Find where the given text appears and provide that cell's center as [x, y] coordinate. 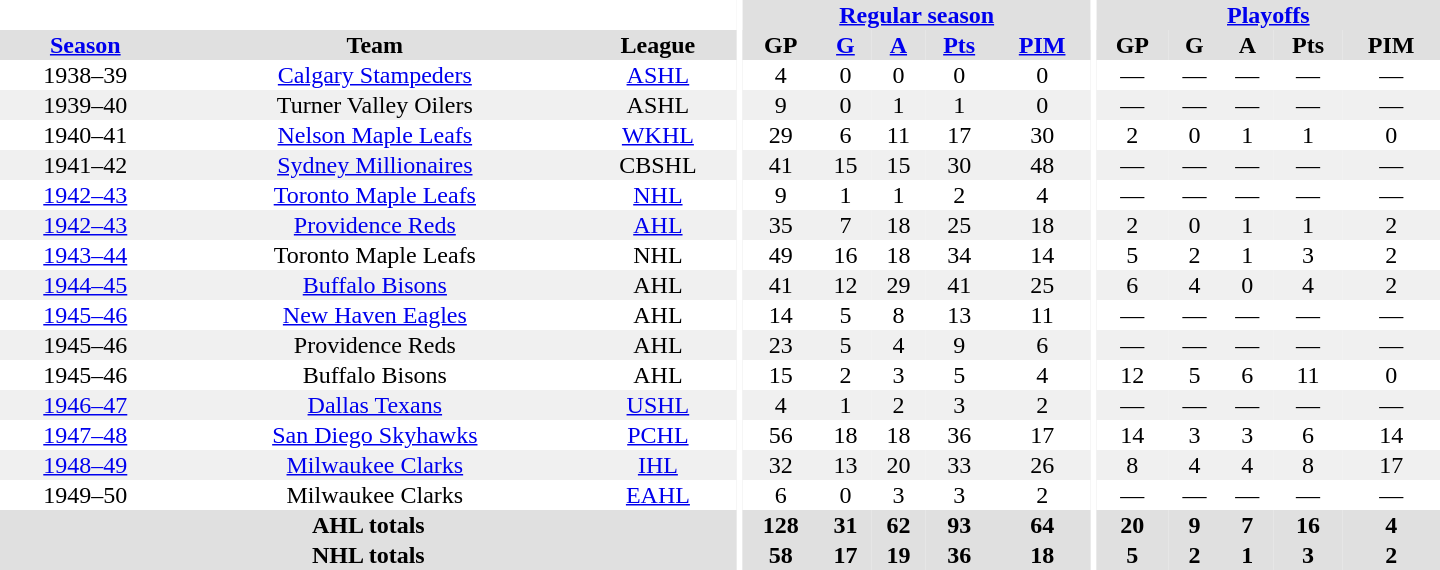
19 [898, 555]
Playoffs [1268, 15]
Regular season [917, 15]
34 [960, 255]
35 [781, 225]
26 [1042, 465]
31 [846, 525]
AHL totals [368, 525]
Sydney Millionaires [376, 165]
Season [86, 45]
CBSHL [658, 165]
58 [781, 555]
Team [376, 45]
33 [960, 465]
Calgary Stampeders [376, 75]
23 [781, 345]
1941–42 [86, 165]
EAHL [658, 495]
1939–40 [86, 105]
1944–45 [86, 285]
1938–39 [86, 75]
62 [898, 525]
56 [781, 435]
PCHL [658, 435]
1940–41 [86, 135]
IHL [658, 465]
League [658, 45]
Turner Valley Oilers [376, 105]
1947–48 [86, 435]
128 [781, 525]
64 [1042, 525]
San Diego Skyhawks [376, 435]
1946–47 [86, 405]
Nelson Maple Leafs [376, 135]
WKHL [658, 135]
32 [781, 465]
49 [781, 255]
USHL [658, 405]
48 [1042, 165]
New Haven Eagles [376, 315]
93 [960, 525]
1948–49 [86, 465]
1949–50 [86, 495]
1943–44 [86, 255]
NHL totals [368, 555]
Dallas Texans [376, 405]
